Capture the cell that displays the provided text and extract its (x, y) central coordinate. 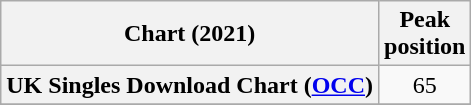
65 (425, 85)
Chart (2021) (190, 34)
Peakposition (425, 34)
UK Singles Download Chart (OCC) (190, 85)
